Determine the [X, Y] coordinate at the center of the cell enclosing the given text.  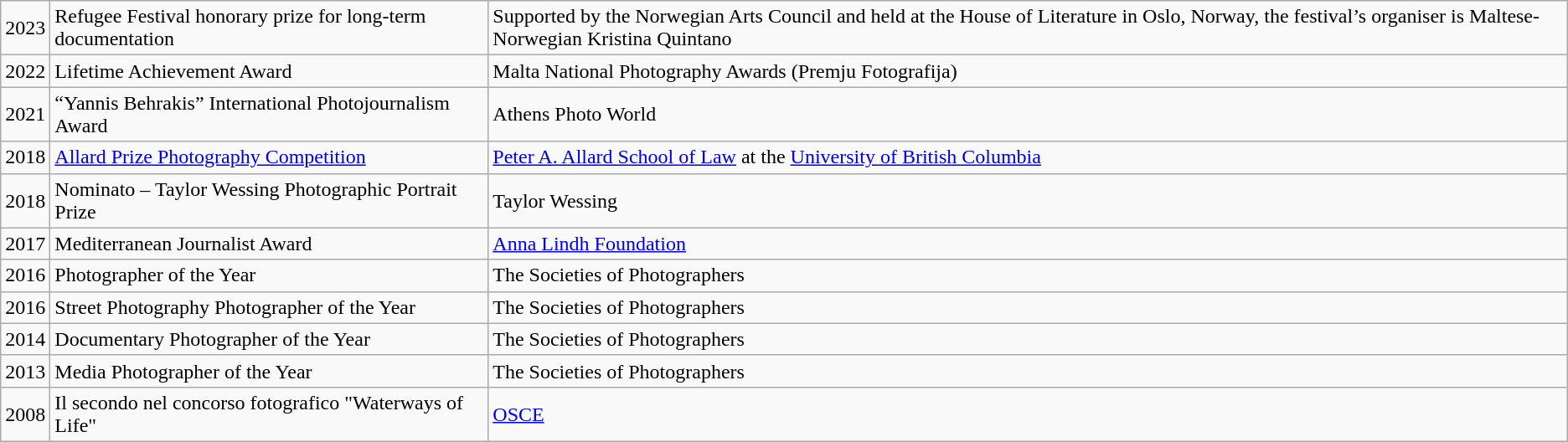
Peter A. Allard School of Law at the University of British Columbia [1028, 157]
Mediterranean Journalist Award [270, 244]
OSCE [1028, 414]
Athens Photo World [1028, 114]
2014 [25, 339]
2013 [25, 371]
Il secondo nel concorso fotografico "Waterways of Life" [270, 414]
Lifetime Achievement Award [270, 71]
Photographer of the Year [270, 275]
2022 [25, 71]
Malta National Photography Awards (Premju Fotografija) [1028, 71]
“Yannis Behrakis” International Photojournalism Award [270, 114]
Allard Prize Photography Competition [270, 157]
Media Photographer of the Year [270, 371]
2023 [25, 28]
2021 [25, 114]
Documentary Photographer of the Year [270, 339]
Nominato – Taylor Wessing Photographic Portrait Prize [270, 201]
2008 [25, 414]
Street Photography Photographer of the Year [270, 307]
2017 [25, 244]
Taylor Wessing [1028, 201]
Anna Lindh Foundation [1028, 244]
Refugee Festival honorary prize for long-term documentation [270, 28]
